Detect which cell encompasses the target text, then output its (x, y) center coordinate. 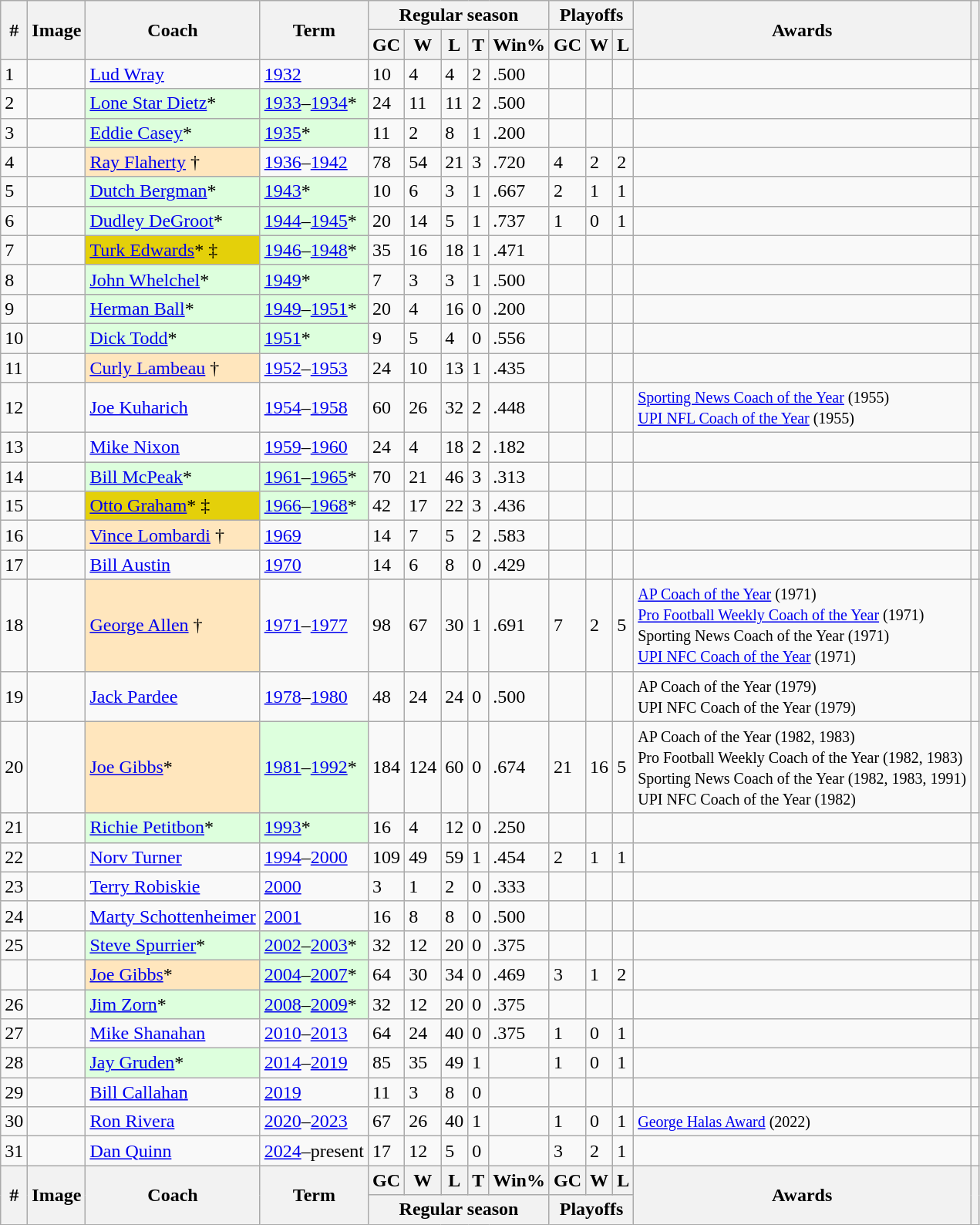
1969 (314, 535)
Bill McPeak* (173, 477)
1994–2000 (314, 857)
.720 (520, 162)
Steve Spurrier* (173, 945)
1949* (314, 279)
Herman Ball* (173, 309)
1970 (314, 565)
Jay Gruden* (173, 1063)
29 (14, 1092)
2001 (314, 916)
70 (387, 477)
85 (387, 1063)
1966–1968* (314, 506)
AP Coach of the Year (1971) Pro Football Weekly Coach of the Year (1971) Sporting News Coach of the Year (1971) UPI NFC Coach of the Year (1971) (802, 625)
48 (387, 696)
98 (387, 625)
2000 (314, 886)
.313 (520, 477)
Dan Quinn (173, 1151)
Dutch Bergman* (173, 191)
1943* (314, 191)
1993* (314, 828)
AP Coach of the Year (1979) UPI NFC Coach of the Year (1979) (802, 696)
1936–1942 (314, 162)
25 (14, 945)
.435 (520, 368)
1954–1958 (314, 407)
1952–1953 (314, 368)
.182 (520, 447)
.429 (520, 565)
Bill Austin (173, 565)
1946–1948* (314, 250)
Dick Todd* (173, 338)
Terry Robiskie (173, 886)
27 (14, 1034)
Otto Graham* ‡ (173, 506)
28 (14, 1063)
19 (14, 696)
1932 (314, 74)
Jack Pardee (173, 696)
Vince Lombardi † (173, 535)
46 (455, 477)
Dudley DeGroot* (173, 221)
.667 (520, 191)
Eddie Casey* (173, 133)
2008–2009* (314, 1004)
Marty Schottenheimer (173, 916)
Joe Kuharich (173, 407)
59 (455, 857)
31 (14, 1151)
George Allen † (173, 625)
54 (423, 162)
Richie Petitbon* (173, 828)
Sporting News Coach of the Year (1955) UPI NFL Coach of the Year (1955) (802, 407)
2014–2019 (314, 1063)
15 (14, 506)
.471 (520, 250)
2020–2023 (314, 1122)
1944–1945* (314, 221)
.454 (520, 857)
Norv Turner (173, 857)
78 (387, 162)
.333 (520, 886)
Lud Wray (173, 74)
Jim Zorn* (173, 1004)
Mike Shanahan (173, 1034)
109 (387, 857)
34 (455, 974)
John Whelchel* (173, 279)
Lone Star Dietz* (173, 103)
1971–1977 (314, 625)
1949–1951* (314, 309)
.737 (520, 221)
1933–1934* (314, 103)
23 (14, 886)
.691 (520, 625)
Mike Nixon (173, 447)
Ray Flaherty † (173, 162)
Curly Lambeau † (173, 368)
2024–present (314, 1151)
1935* (314, 133)
42 (387, 506)
2004–2007* (314, 974)
2002–2003* (314, 945)
2019 (314, 1092)
.469 (520, 974)
1961–1965* (314, 477)
Ron Rivera (173, 1122)
2010–2013 (314, 1034)
1951* (314, 338)
184 (387, 767)
1959–1960 (314, 447)
.583 (520, 535)
.448 (520, 407)
.674 (520, 767)
124 (423, 767)
Bill Callahan (173, 1092)
1978–1980 (314, 696)
.250 (520, 828)
1981–1992* (314, 767)
.436 (520, 506)
George Halas Award (2022) (802, 1122)
.556 (520, 338)
Turk Edwards* ‡ (173, 250)
